Find where the given text appears and provide that cell's center as (X, Y) coordinate. 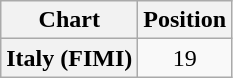
Chart (70, 20)
Italy (FIMI) (70, 58)
19 (185, 58)
Position (185, 20)
